Return (x, y) of the center of cell containing provided text 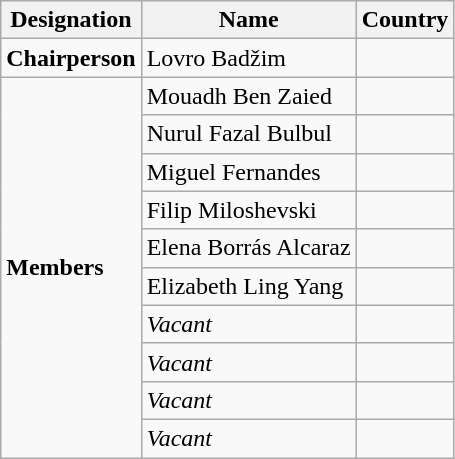
Chairperson (71, 58)
Elena Borrás Alcaraz (248, 248)
Elizabeth Ling Yang (248, 286)
Country (405, 20)
Lovro Badžim (248, 58)
Name (248, 20)
Members (71, 268)
Filip Miloshevski (248, 210)
Mouadh Ben Zaied (248, 96)
Nurul Fazal Bulbul (248, 134)
Miguel Fernandes (248, 172)
Designation (71, 20)
